Output the [X, Y] coordinate of the center of the cell containing the given text.  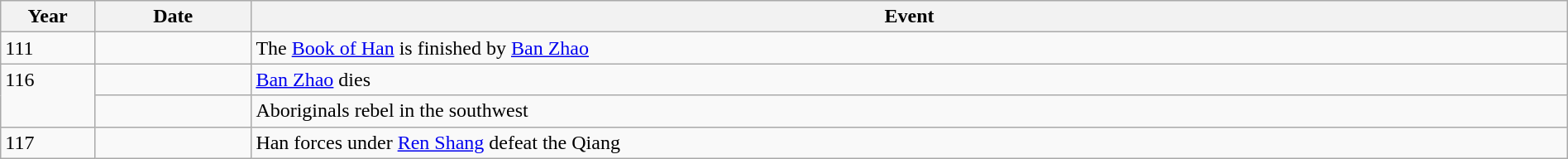
111 [48, 48]
Ban Zhao dies [910, 79]
The Book of Han is finished by Ban Zhao [910, 48]
Aboriginals rebel in the southwest [910, 111]
Year [48, 17]
117 [48, 142]
Date [172, 17]
Event [910, 17]
116 [48, 95]
Han forces under Ren Shang defeat the Qiang [910, 142]
